From the cell containing the given text, extract its center point as [X, Y] coordinate. 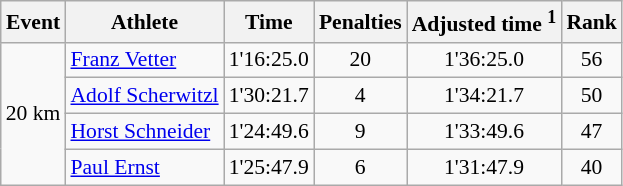
1'16:25.0 [269, 60]
Paul Ernst [144, 167]
1'34:21.7 [484, 96]
Horst Schneider [144, 132]
Athlete [144, 22]
1'24:49.6 [269, 132]
1'33:49.6 [484, 132]
Penalties [360, 22]
6 [360, 167]
56 [592, 60]
Rank [592, 22]
Time [269, 22]
1'36:25.0 [484, 60]
50 [592, 96]
Adjusted time 1 [484, 22]
9 [360, 132]
40 [592, 167]
1'30:21.7 [269, 96]
Franz Vetter [144, 60]
Adolf Scherwitzl [144, 96]
1'25:47.9 [269, 167]
4 [360, 96]
1'31:47.9 [484, 167]
47 [592, 132]
Event [34, 22]
20 [360, 60]
20 km [34, 113]
